From the cell containing the given text, extract its center point as [X, Y] coordinate. 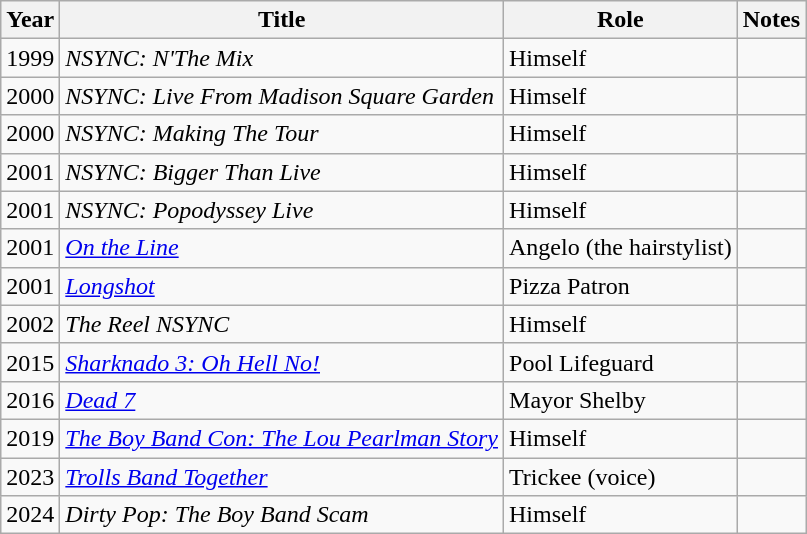
2015 [30, 362]
1999 [30, 58]
Title [282, 20]
The Boy Band Con: The Lou Pearlman Story [282, 438]
NSYNC: Live From Madison Square Garden [282, 96]
NSYNC: Popodyssey Live [282, 210]
Longshot [282, 286]
NSYNC: Making The Tour [282, 134]
The Reel NSYNC [282, 324]
2016 [30, 400]
2002 [30, 324]
Year [30, 20]
Pool Lifeguard [621, 362]
Mayor Shelby [621, 400]
Dirty Pop: The Boy Band Scam [282, 515]
Trickee (voice) [621, 477]
Notes [771, 20]
Pizza Patron [621, 286]
2023 [30, 477]
Trolls Band Together [282, 477]
Angelo (the hairstylist) [621, 248]
On the Line [282, 248]
2019 [30, 438]
NSYNC: N'The Mix [282, 58]
2024 [30, 515]
Dead 7 [282, 400]
Role [621, 20]
NSYNC: Bigger Than Live [282, 172]
Sharknado 3: Oh Hell No! [282, 362]
